Capture the cell that displays the provided text and extract its [X, Y] central coordinate. 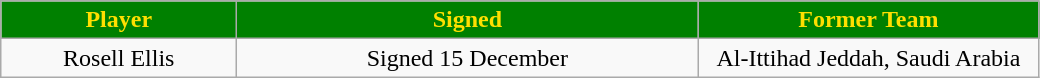
Al-Ittihad Jeddah, Saudi Arabia [868, 58]
Signed 15 December [468, 58]
Former Team [868, 20]
Rosell Ellis [119, 58]
Signed [468, 20]
Player [119, 20]
